Identify which cell holds the provided text, then report its [x, y] central coordinate. 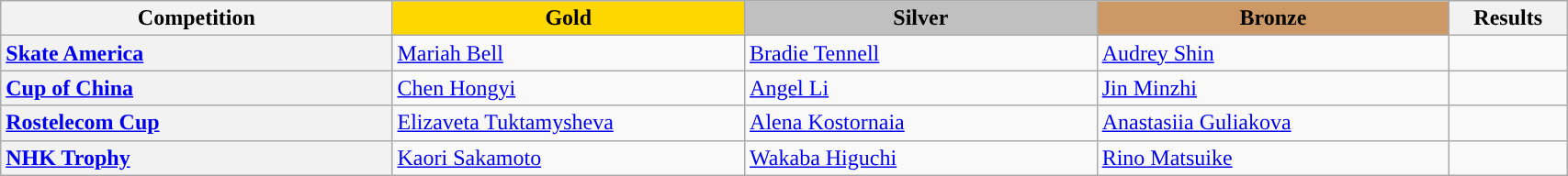
Bronze [1273, 18]
Chen Hongyi [569, 88]
Wakaba Higuchi [921, 158]
Bradie Tennell [921, 53]
NHK Trophy [197, 158]
Alena Kostornaia [921, 123]
Elizaveta Tuktamysheva [569, 123]
Silver [921, 18]
Gold [569, 18]
Cup of China [197, 88]
Results [1508, 18]
Competition [197, 18]
Skate America [197, 53]
Rino Matsuike [1273, 158]
Jin Minzhi [1273, 88]
Anastasiia Guliakova [1273, 123]
Rostelecom Cup [197, 123]
Audrey Shin [1273, 53]
Angel Li [921, 88]
Kaori Sakamoto [569, 158]
Mariah Bell [569, 53]
